Find where the given text appears and provide that cell's center as (X, Y) coordinate. 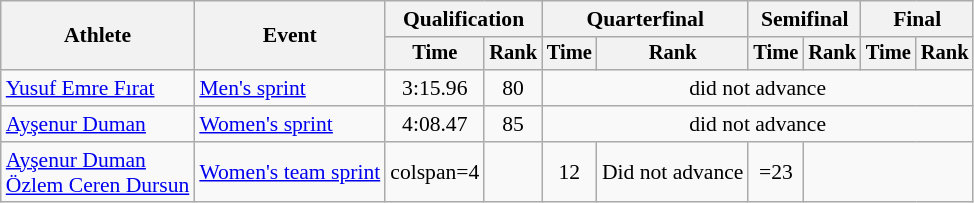
85 (513, 124)
Ayşenur Duman (98, 124)
4:08.47 (434, 124)
Athlete (98, 36)
Did not advance (673, 172)
Semifinal (804, 19)
Men's sprint (290, 88)
=23 (776, 172)
Yusuf Emre Fırat (98, 88)
Qualification (464, 19)
Women's sprint (290, 124)
Ayşenur DumanÖzlem Ceren Dursun (98, 172)
12 (570, 172)
80 (513, 88)
Quarterfinal (646, 19)
Women's team sprint (290, 172)
colspan=4 (434, 172)
Event (290, 36)
3:15.96 (434, 88)
Final (917, 19)
